Scan for the cell matching the given text and deliver its [X, Y] coordinate at center. 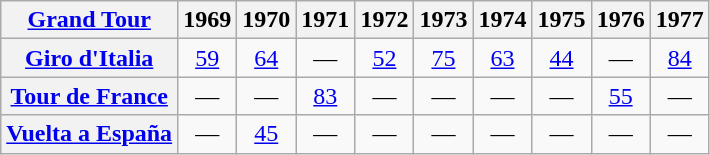
75 [444, 58]
Tour de France [90, 96]
1975 [562, 20]
Grand Tour [90, 20]
1969 [208, 20]
55 [620, 96]
64 [266, 58]
52 [384, 58]
84 [680, 58]
Vuelta a España [90, 134]
Giro d'Italia [90, 58]
1977 [680, 20]
59 [208, 58]
1976 [620, 20]
1973 [444, 20]
1972 [384, 20]
1971 [326, 20]
83 [326, 96]
44 [562, 58]
45 [266, 134]
1974 [502, 20]
63 [502, 58]
1970 [266, 20]
